Pinpoint the cell where the given text exists, returning its [X, Y] midpoint coordinate. 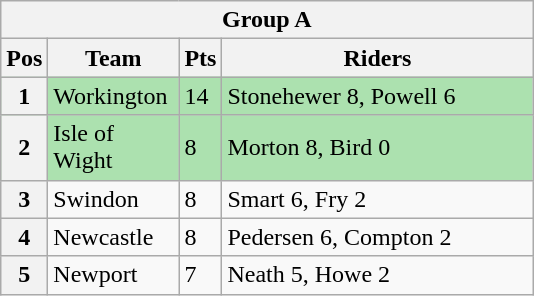
Smart 6, Fry 2 [378, 199]
Isle of Wight [114, 148]
14 [200, 96]
Pts [200, 58]
Swindon [114, 199]
Morton 8, Bird 0 [378, 148]
Workington [114, 96]
Pedersen 6, Compton 2 [378, 237]
4 [24, 237]
5 [24, 275]
Group A [267, 20]
Newcastle [114, 237]
1 [24, 96]
Team [114, 58]
Neath 5, Howe 2 [378, 275]
Stonehewer 8, Powell 6 [378, 96]
2 [24, 148]
3 [24, 199]
Riders [378, 58]
Newport [114, 275]
7 [200, 275]
Pos [24, 58]
